Return the (X, Y) coordinate for the center point of the cell that contains the specified text.  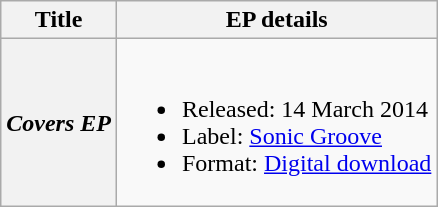
Released: 14 March 2014Label: Sonic GrooveFormat: Digital download (276, 122)
Title (59, 20)
EP details (276, 20)
Covers EP (59, 122)
